Extract the (x, y) coordinate from the center of the cell holding the provided text.  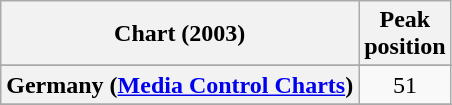
Germany (Media Control Charts) (180, 85)
Chart (2003) (180, 34)
Peakposition (405, 34)
51 (405, 85)
